Determine the (X, Y) coordinate at the center of the cell enclosing the given text.  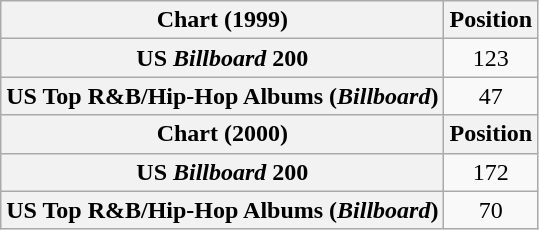
Chart (2000) (222, 134)
47 (491, 96)
123 (491, 58)
Chart (1999) (222, 20)
172 (491, 172)
70 (491, 210)
